Extract the [X, Y] coordinate from the center of the cell holding the provided text.  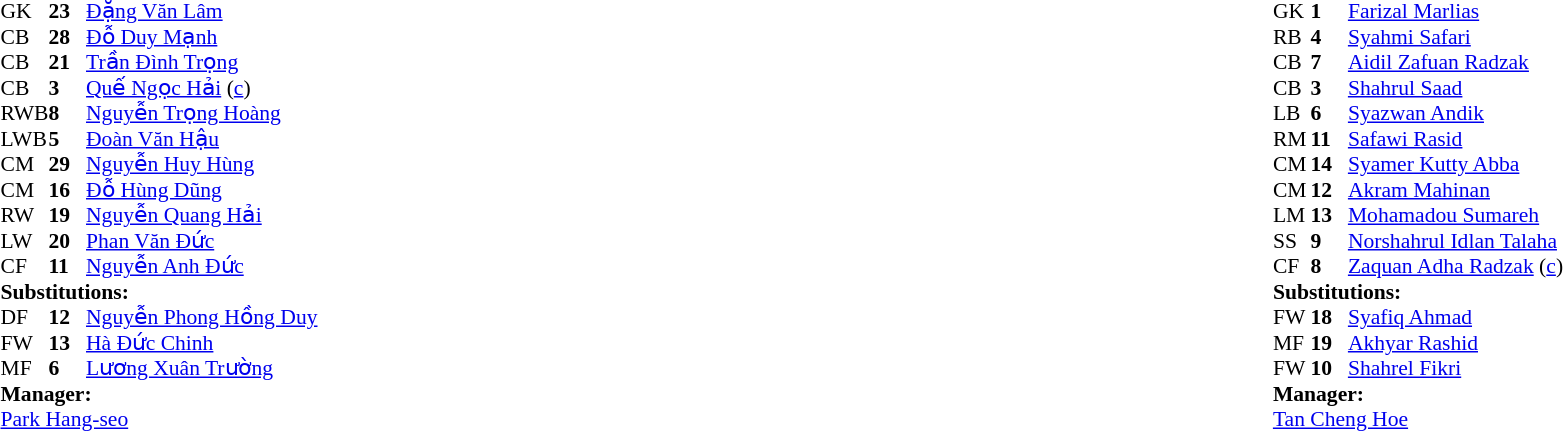
29 [67, 165]
Đỗ Duy Mạnh [202, 37]
RM [1292, 139]
Syamer Kutty Abba [1456, 165]
Trần Đình Trọng [202, 63]
Nguyễn Quang Hải [202, 215]
Aidil Zafuan Radzak [1456, 63]
Nguyễn Huy Hùng [202, 165]
Akhyar Rashid [1456, 343]
5 [67, 139]
10 [1329, 369]
LW [24, 241]
Shahrul Saad [1456, 88]
LM [1292, 215]
16 [67, 190]
Zaquan Adha Radzak (c) [1456, 267]
RW [24, 215]
18 [1329, 317]
14 [1329, 165]
9 [1329, 241]
Quế Ngọc Hải (c) [202, 88]
LWB [24, 139]
Lương Xuân Trường [202, 369]
DF [24, 317]
Syazwan Andik [1456, 113]
Nguyễn Phong Hồng Duy [202, 317]
21 [67, 63]
RB [1292, 37]
7 [1329, 63]
20 [67, 241]
Safawi Rasid [1456, 139]
Nguyễn Trọng Hoàng [202, 113]
Hà Đức Chinh [202, 343]
Mohamadou Sumareh [1456, 215]
Syafiq Ahmad [1456, 317]
Đỗ Hùng Dũng [202, 190]
Akram Mahinan [1456, 190]
28 [67, 37]
Norshahrul Idlan Talaha [1456, 241]
Syahmi Safari [1456, 37]
Đoàn Văn Hậu [202, 139]
RWB [24, 113]
Shahrel Fikri [1456, 369]
Nguyễn Anh Đức [202, 267]
4 [1329, 37]
SS [1292, 241]
LB [1292, 113]
Phan Văn Đức [202, 241]
